Return [x, y] of the center of cell containing provided text 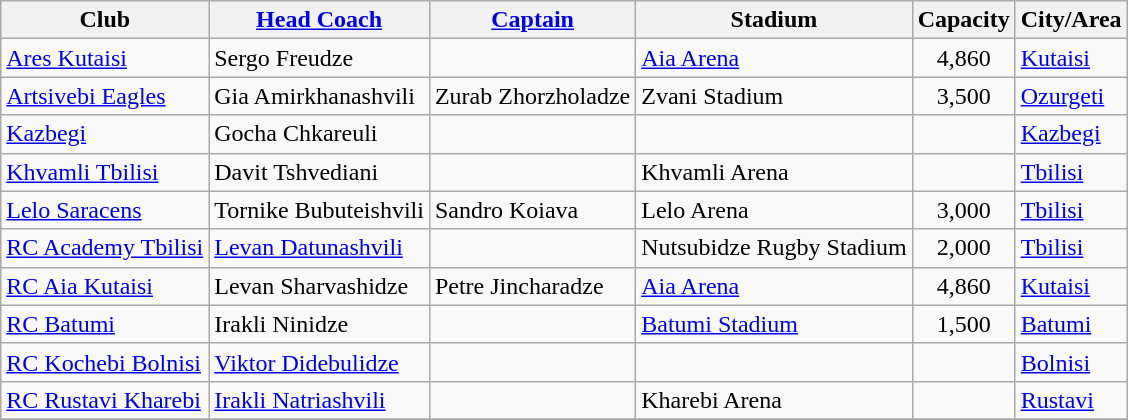
RC Kochebi Bolnisi [105, 362]
Levan Sharvashidze [320, 286]
2,000 [964, 248]
RC Academy Tbilisi [105, 248]
Lelo Arena [774, 210]
Stadium [774, 20]
RC Batumi [105, 324]
Batumi [1071, 324]
Lelo Saracens [105, 210]
Captain [532, 20]
Artsivebi Eagles [105, 96]
Kharebi Arena [774, 400]
Khvamli Arena [774, 172]
Head Coach [320, 20]
Davit Tshvediani [320, 172]
Batumi Stadium [774, 324]
Zurab Zhorzholadze [532, 96]
Club [105, 20]
Bolnisi [1071, 362]
Gia Amirkhanashvili [320, 96]
Nutsubidze Rugby Stadium [774, 248]
Tornike Bubuteishvili [320, 210]
Sergo Freudze [320, 58]
Irakli Ninidze [320, 324]
RC Aia Kutaisi [105, 286]
City/Area [1071, 20]
Gocha Chkareuli [320, 134]
3,000 [964, 210]
Sandro Koiava [532, 210]
RC Rustavi Kharebi [105, 400]
Capacity [964, 20]
Zvani Stadium [774, 96]
Ozurgeti [1071, 96]
3,500 [964, 96]
1,500 [964, 324]
Viktor Didebulidze [320, 362]
Irakli Natriashvili [320, 400]
Khvamli Tbilisi [105, 172]
Ares Kutaisi [105, 58]
Rustavi [1071, 400]
Petre Jincharadze [532, 286]
Levan Datunashvili [320, 248]
